Find where the given text appears and provide that cell's center as (x, y) coordinate. 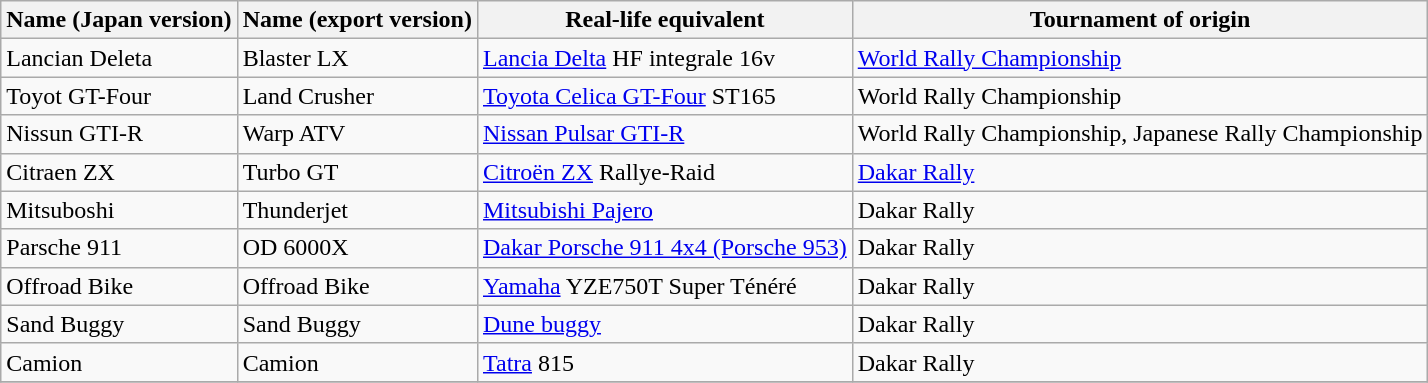
Name (export version) (357, 20)
Toyot GT-Four (119, 96)
Nissan Pulsar GTI-R (664, 134)
Blaster LX (357, 58)
Yamaha YZE750T Super Ténéré (664, 286)
Turbo GT (357, 172)
Warp ATV (357, 134)
Thunderjet (357, 210)
Lancia Delta HF integrale 16v (664, 58)
Tatra 815 (664, 362)
Nissun GTI-R (119, 134)
World Rally Championship, Japanese Rally Championship (1140, 134)
Dune buggy (664, 324)
Lancian Deleta (119, 58)
Mitsubishi Pajero (664, 210)
Dakar Porsche 911 4x4 (Porsche 953) (664, 248)
Name (Japan version) (119, 20)
Parsche 911 (119, 248)
Toyota Celica GT-Four ST165 (664, 96)
OD 6000X (357, 248)
Tournament of origin (1140, 20)
Citroën ZX Rallye-Raid (664, 172)
Real-life equivalent (664, 20)
Land Crusher (357, 96)
Mitsuboshi (119, 210)
Citraen ZX (119, 172)
